Return [X, Y] of the center of cell containing provided text 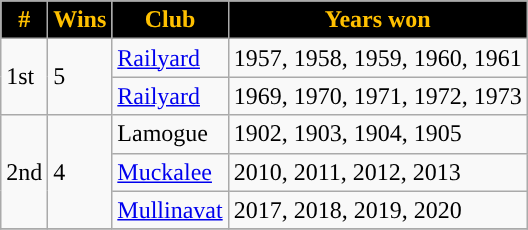
Club [170, 20]
5 [80, 77]
4 [80, 172]
2nd [24, 172]
# [24, 20]
Years won [378, 20]
1st [24, 77]
Wins [80, 20]
Muckalee [170, 172]
1969, 1970, 1971, 1972, 1973 [378, 96]
Lamogue [170, 134]
1902, 1903, 1904, 1905 [378, 134]
1957, 1958, 1959, 1960, 1961 [378, 58]
2010, 2011, 2012, 2013 [378, 172]
Mullinavat [170, 210]
2017, 2018, 2019, 2020 [378, 210]
